Return the [X, Y] coordinate for the center point of the cell that contains the specified text.  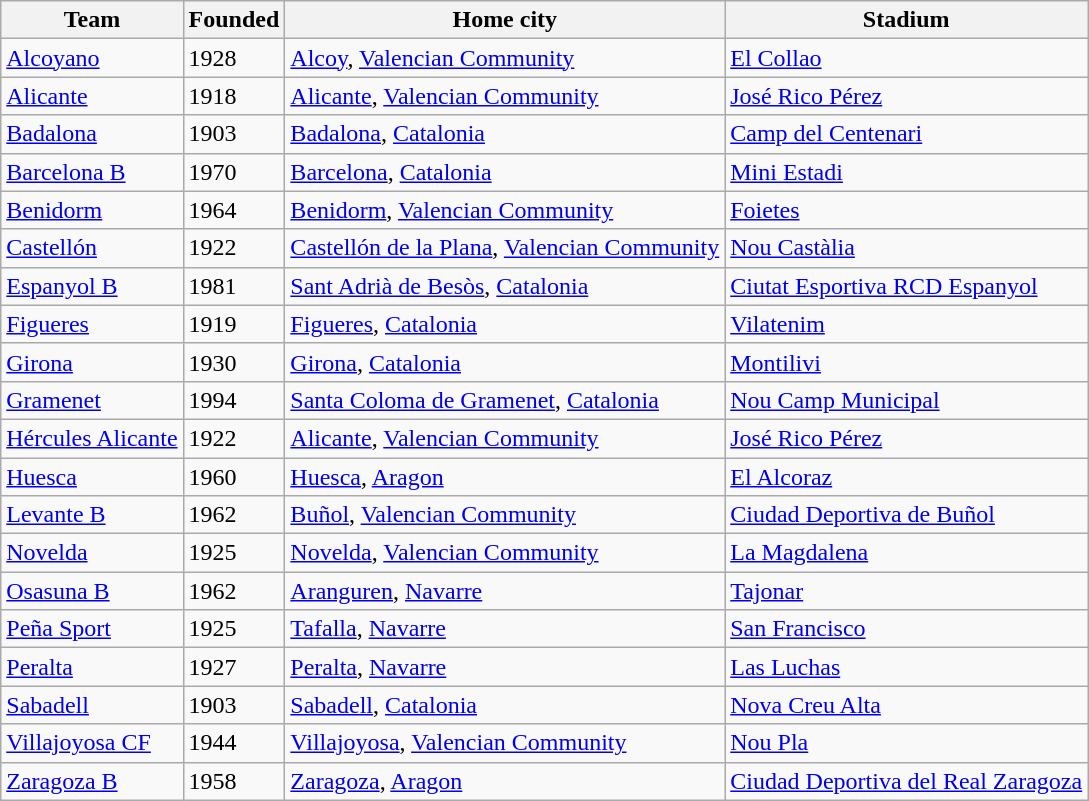
Peña Sport [92, 629]
Mini Estadi [906, 172]
Home city [505, 20]
Villajoyosa CF [92, 743]
Tafalla, Navarre [505, 629]
1918 [234, 96]
Benidorm [92, 210]
Aranguren, Navarre [505, 591]
Nova Creu Alta [906, 705]
Girona, Catalonia [505, 362]
Novelda, Valencian Community [505, 553]
Benidorm, Valencian Community [505, 210]
Sabadell [92, 705]
Huesca, Aragon [505, 477]
Santa Coloma de Gramenet, Catalonia [505, 400]
San Francisco [906, 629]
Badalona, Catalonia [505, 134]
1960 [234, 477]
1964 [234, 210]
Montilivi [906, 362]
Novelda [92, 553]
Nou Pla [906, 743]
1981 [234, 286]
Osasuna B [92, 591]
Founded [234, 20]
Ciudad Deportiva del Real Zaragoza [906, 781]
Peralta [92, 667]
1919 [234, 324]
Barcelona, Catalonia [505, 172]
1944 [234, 743]
Team [92, 20]
Ciudad Deportiva de Buñol [906, 515]
El Collao [906, 58]
Foietes [906, 210]
Stadium [906, 20]
La Magdalena [906, 553]
Figueres [92, 324]
Peralta, Navarre [505, 667]
Villajoyosa, Valencian Community [505, 743]
Barcelona B [92, 172]
Sabadell, Catalonia [505, 705]
1930 [234, 362]
Girona [92, 362]
Nou Castàlia [906, 248]
Tajonar [906, 591]
El Alcoraz [906, 477]
Hércules Alicante [92, 438]
Huesca [92, 477]
Alcoy, Valencian Community [505, 58]
Castellón de la Plana, Valencian Community [505, 248]
Alcoyano [92, 58]
Espanyol B [92, 286]
1994 [234, 400]
Figueres, Catalonia [505, 324]
Castellón [92, 248]
Alicante [92, 96]
Vilatenim [906, 324]
Badalona [92, 134]
Zaragoza, Aragon [505, 781]
Buñol, Valencian Community [505, 515]
Camp del Centenari [906, 134]
1970 [234, 172]
Sant Adrià de Besòs, Catalonia [505, 286]
1928 [234, 58]
Las Luchas [906, 667]
Ciutat Esportiva RCD Espanyol [906, 286]
Gramenet [92, 400]
Levante B [92, 515]
1927 [234, 667]
Zaragoza B [92, 781]
1958 [234, 781]
Nou Camp Municipal [906, 400]
